Identify which cell holds the provided text, then report its [X, Y] central coordinate. 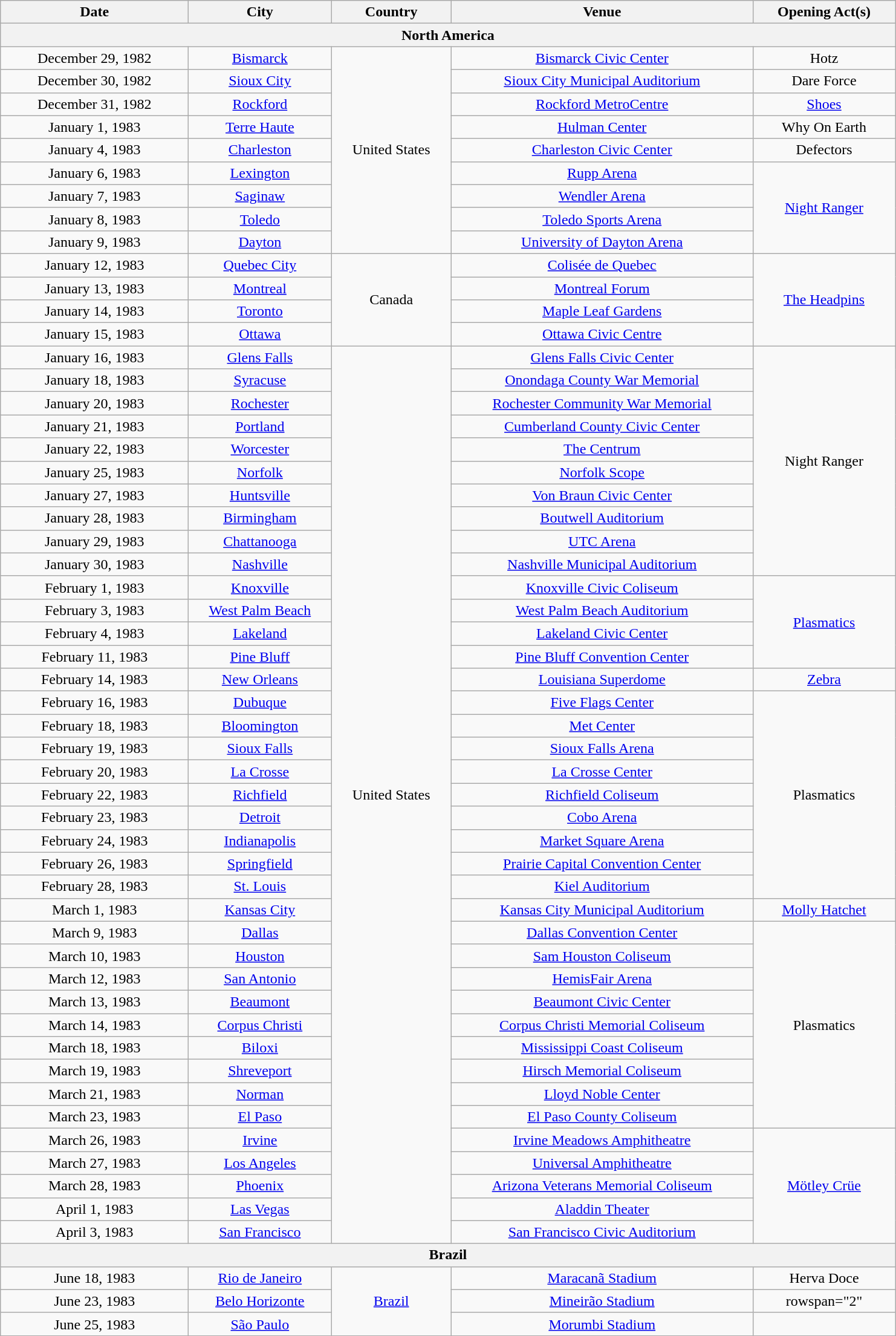
February 11, 1983 [94, 656]
March 1, 1983 [94, 910]
La Crosse [260, 772]
Rochester [260, 403]
April 1, 1983 [94, 1209]
Pine Bluff [260, 656]
El Paso [260, 1117]
City [260, 12]
Arizona Veterans Memorial Coliseum [602, 1186]
El Paso County Coliseum [602, 1117]
January 9, 1983 [94, 242]
Toronto [260, 311]
Aladdin Theater [602, 1209]
January 8, 1983 [94, 219]
January 4, 1983 [94, 150]
March 19, 1983 [94, 1071]
Charleston Civic Center [602, 150]
Corpus Christi [260, 1025]
January 20, 1983 [94, 403]
Mineirão Stadium [602, 1301]
February 3, 1983 [94, 610]
Hirsch Memorial Coliseum [602, 1071]
Corpus Christi Memorial Coliseum [602, 1025]
Mötley Crüe [824, 1186]
Kiel Auditorium [602, 887]
Ottawa Civic Centre [602, 334]
Quebec City [260, 265]
Richfield [260, 795]
Los Angeles [260, 1163]
Portland [260, 426]
Kansas City Municipal Auditorium [602, 910]
Chattanooga [260, 541]
Dallas [260, 933]
February 20, 1983 [94, 772]
Market Square Arena [602, 841]
March 23, 1983 [94, 1117]
Biloxi [260, 1048]
Canada [392, 299]
The Headpins [824, 299]
February 19, 1983 [94, 749]
Irvine [260, 1140]
Dallas Convention Center [602, 933]
March 13, 1983 [94, 1002]
February 23, 1983 [94, 818]
Richfield Coliseum [602, 795]
February 1, 1983 [94, 587]
December 31, 1982 [94, 104]
January 15, 1983 [94, 334]
March 28, 1983 [94, 1186]
February 16, 1983 [94, 703]
Why On Earth [824, 127]
Phoenix [260, 1186]
Wendler Arena [602, 196]
Dare Force [824, 81]
Las Vegas [260, 1209]
New Orleans [260, 680]
Rio de Janeiro [260, 1278]
Bloomington [260, 726]
February 28, 1983 [94, 887]
North America [448, 35]
Maracanã Stadium [602, 1278]
Indianapolis [260, 841]
February 18, 1983 [94, 726]
Date [94, 12]
Knoxville Civic Coliseum [602, 587]
Sioux Falls Arena [602, 749]
Hotz [824, 58]
Maple Leaf Gardens [602, 311]
Beaumont [260, 1002]
Sioux Falls [260, 749]
March 14, 1983 [94, 1025]
Saginaw [260, 196]
UTC Arena [602, 541]
Lloyd Noble Center [602, 1094]
Glens Falls Civic Center [602, 357]
San Francisco [260, 1232]
Pine Bluff Convention Center [602, 656]
Ottawa [260, 334]
January 14, 1983 [94, 311]
February 26, 1983 [94, 864]
Detroit [260, 818]
January 16, 1983 [94, 357]
Glens Falls [260, 357]
Defectors [824, 150]
San Francisco Civic Auditorium [602, 1232]
Huntsville [260, 495]
February 24, 1983 [94, 841]
March 18, 1983 [94, 1048]
Zebra [824, 680]
Terre Haute [260, 127]
Cobo Arena [602, 818]
San Antonio [260, 979]
Lakeland [260, 633]
Montreal [260, 288]
January 30, 1983 [94, 564]
January 13, 1983 [94, 288]
January 21, 1983 [94, 426]
Mississippi Coast Coliseum [602, 1048]
January 18, 1983 [94, 380]
Hulman Center [602, 127]
January 1, 1983 [94, 127]
Birmingham [260, 518]
Boutwell Auditorium [602, 518]
Dayton [260, 242]
Beaumont Civic Center [602, 1002]
West Palm Beach Auditorium [602, 610]
São Paulo [260, 1324]
Dubuque [260, 703]
March 12, 1983 [94, 979]
Norfolk Scope [602, 472]
Rockford MetroCentre [602, 104]
April 3, 1983 [94, 1232]
March 27, 1983 [94, 1163]
Universal Amphitheatre [602, 1163]
Colisée de Quebec [602, 265]
Charleston [260, 150]
Houston [260, 956]
Herva Doce [824, 1278]
St. Louis [260, 887]
Country [392, 12]
Prairie Capital Convention Center [602, 864]
University of Dayton Arena [602, 242]
January 12, 1983 [94, 265]
Montreal Forum [602, 288]
March 21, 1983 [94, 1094]
January 28, 1983 [94, 518]
Bismarck [260, 58]
June 18, 1983 [94, 1278]
Sioux City Municipal Auditorium [602, 81]
HemisFair Arena [602, 979]
Norman [260, 1094]
February 22, 1983 [94, 795]
Lakeland Civic Center [602, 633]
Onondaga County War Memorial [602, 380]
Worcester [260, 449]
Springfield [260, 864]
Kansas City [260, 910]
Syracuse [260, 380]
Lexington [260, 173]
Venue [602, 12]
February 4, 1983 [94, 633]
January 22, 1983 [94, 449]
rowspan="2" [824, 1301]
Knoxville [260, 587]
January 29, 1983 [94, 541]
Five Flags Center [602, 703]
December 30, 1982 [94, 81]
January 25, 1983 [94, 472]
Norfolk [260, 472]
Met Center [602, 726]
March 9, 1983 [94, 933]
June 25, 1983 [94, 1324]
Nashville [260, 564]
Rochester Community War Memorial [602, 403]
La Crosse Center [602, 772]
Shoes [824, 104]
Sioux City [260, 81]
Nashville Municipal Auditorium [602, 564]
Molly Hatchet [824, 910]
March 26, 1983 [94, 1140]
January 6, 1983 [94, 173]
Irvine Meadows Amphitheatre [602, 1140]
Sam Houston Coliseum [602, 956]
June 23, 1983 [94, 1301]
Bismarck Civic Center [602, 58]
Shreveport [260, 1071]
Belo Horizonte [260, 1301]
Rockford [260, 104]
January 27, 1983 [94, 495]
Toledo [260, 219]
West Palm Beach [260, 610]
Opening Act(s) [824, 12]
Rupp Arena [602, 173]
February 14, 1983 [94, 680]
December 29, 1982 [94, 58]
March 10, 1983 [94, 956]
Cumberland County Civic Center [602, 426]
Toledo Sports Arena [602, 219]
January 7, 1983 [94, 196]
Von Braun Civic Center [602, 495]
Louisiana Superdome [602, 680]
Morumbi Stadium [602, 1324]
The Centrum [602, 449]
